From the cell containing the given text, extract its center point as (x, y) coordinate. 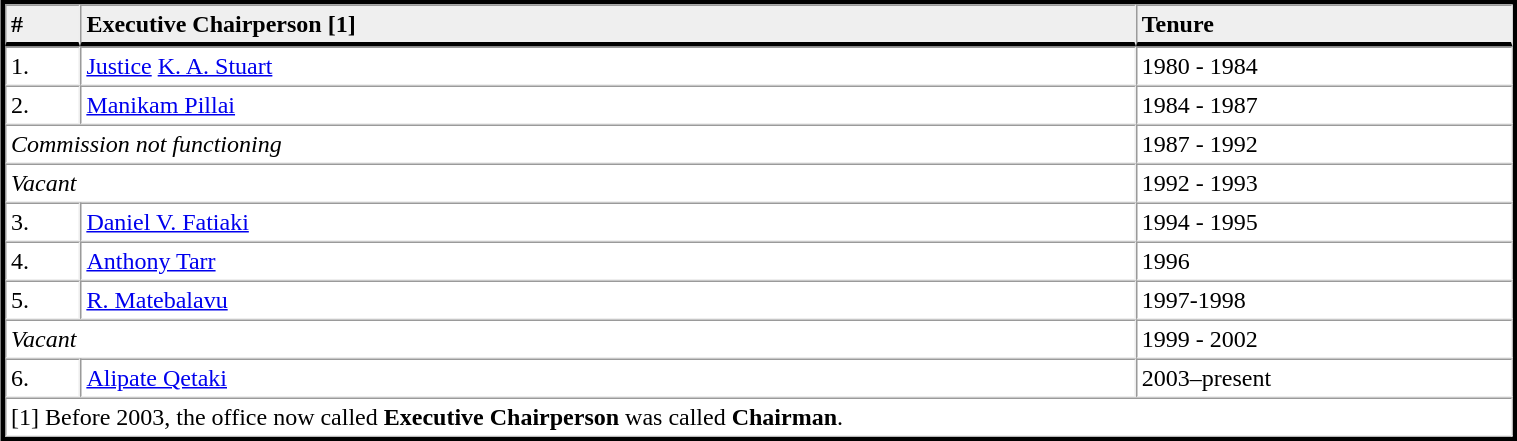
Tenure (1324, 25)
5. (42, 300)
1997-1998 (1324, 300)
Commission not functioning (570, 144)
1987 - 1992 (1324, 144)
# (42, 25)
1980 - 1984 (1324, 66)
Anthony Tarr (608, 262)
Daniel V. Fatiaki (608, 222)
1996 (1324, 262)
2. (42, 106)
Manikam Pillai (608, 106)
1999 - 2002 (1324, 340)
4. (42, 262)
2003–present (1324, 378)
3. (42, 222)
Executive Chairperson [1] (608, 25)
6. (42, 378)
1. (42, 66)
Alipate Qetaki (608, 378)
1994 - 1995 (1324, 222)
Justice K. A. Stuart (608, 66)
R. Matebalavu (608, 300)
1992 - 1993 (1324, 184)
1984 - 1987 (1324, 106)
[1] Before 2003, the office now called Executive Chairperson was called Chairman. (759, 418)
